From the cell containing the given text, extract its center point as [X, Y] coordinate. 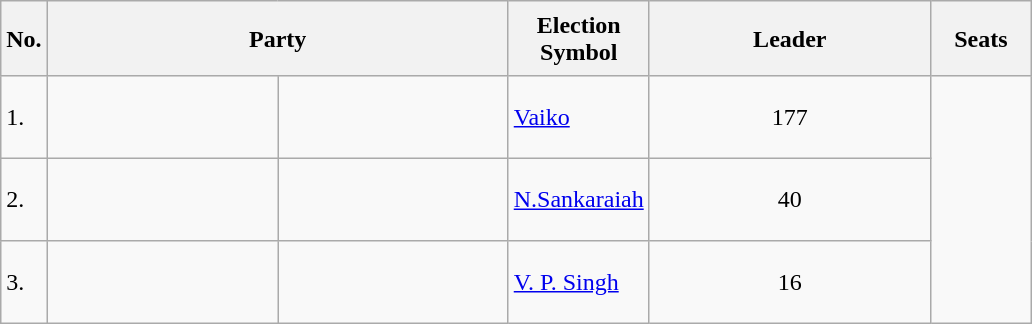
Leader [790, 38]
1. [24, 117]
2. [24, 199]
Party [278, 38]
177 [790, 117]
N.Sankaraiah [578, 199]
V. P. Singh [578, 282]
No. [24, 38]
3. [24, 282]
Election Symbol [578, 38]
16 [790, 282]
Vaiko [578, 117]
Seats [980, 38]
40 [790, 199]
